Determine the (x, y) coordinate at the center of the cell enclosing the given text.  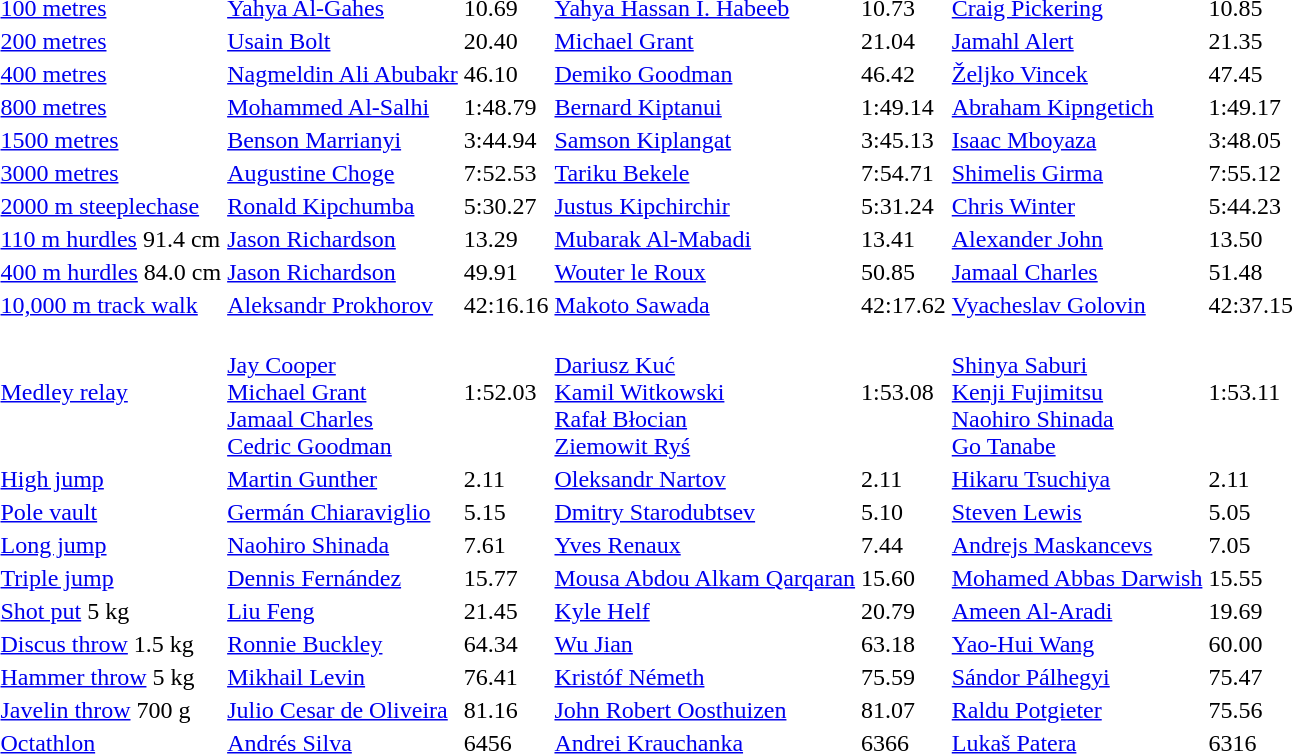
Bernard Kiptanui (705, 107)
1:48.79 (506, 107)
42:16.16 (506, 305)
13.41 (904, 239)
Mubarak Al-Mabadi (705, 239)
75.59 (904, 677)
Vyacheslav Golovin (1077, 305)
Mohammed Al-Salhi (343, 107)
21.45 (506, 611)
Yao-Hui Wang (1077, 644)
Makoto Sawada (705, 305)
Yves Renaux (705, 545)
Ronnie Buckley (343, 644)
Wu Jian (705, 644)
63.18 (904, 644)
7:54.71 (904, 173)
Kristóf Németh (705, 677)
Aleksandr Prokhorov (343, 305)
Liu Feng (343, 611)
Kyle Helf (705, 611)
13.29 (506, 239)
5.10 (904, 512)
76.41 (506, 677)
Steven Lewis (1077, 512)
Wouter le Roux (705, 272)
3:45.13 (904, 140)
Martin Gunther (343, 479)
21.04 (904, 41)
Chris Winter (1077, 206)
46.42 (904, 74)
Jay CooperMichael GrantJamaal CharlesCedric Goodman (343, 392)
1:52.03 (506, 392)
Samson Kiplangat (705, 140)
Alexander John (1077, 239)
50.85 (904, 272)
20.40 (506, 41)
3:44.94 (506, 140)
7.61 (506, 545)
John Robert Oosthuizen (705, 710)
64.34 (506, 644)
Ameen Al-Aradi (1077, 611)
Andrejs Maskancevs (1077, 545)
Michael Grant (705, 41)
Mohamed Abbas Darwish (1077, 578)
15.60 (904, 578)
Mousa Abdou Alkam Qarqaran (705, 578)
1:49.14 (904, 107)
Isaac Mboyaza (1077, 140)
Jamaal Charles (1077, 272)
7.44 (904, 545)
Tariku Bekele (705, 173)
46.10 (506, 74)
Dariusz KućKamil WitkowskiRafał BłocianZiemowit Ryś (705, 392)
5:30.27 (506, 206)
81.16 (506, 710)
Germán Chiaraviglio (343, 512)
Benson Marrianyi (343, 140)
Dennis Fernández (343, 578)
Mikhail Levin (343, 677)
Oleksandr Nartov (705, 479)
Demiko Goodman (705, 74)
Raldu Potgieter (1077, 710)
Dmitry Starodubtsev (705, 512)
20.79 (904, 611)
7:52.53 (506, 173)
Shinya SaburiKenji FujimitsuNaohiro ShinadaGo Tanabe (1077, 392)
42:17.62 (904, 305)
49.91 (506, 272)
81.07 (904, 710)
5:31.24 (904, 206)
Augustine Choge (343, 173)
5.15 (506, 512)
Jamahl Alert (1077, 41)
Abraham Kipngetich (1077, 107)
Nagmeldin Ali Abubakr (343, 74)
Naohiro Shinada (343, 545)
15.77 (506, 578)
Shimelis Girma (1077, 173)
Justus Kipchirchir (705, 206)
Hikaru Tsuchiya (1077, 479)
Sándor Pálhegyi (1077, 677)
Julio Cesar de Oliveira (343, 710)
1:53.08 (904, 392)
Željko Vincek (1077, 74)
Ronald Kipchumba (343, 206)
Usain Bolt (343, 41)
